Determine the (x, y) coordinate at the center of the cell enclosing the given text.  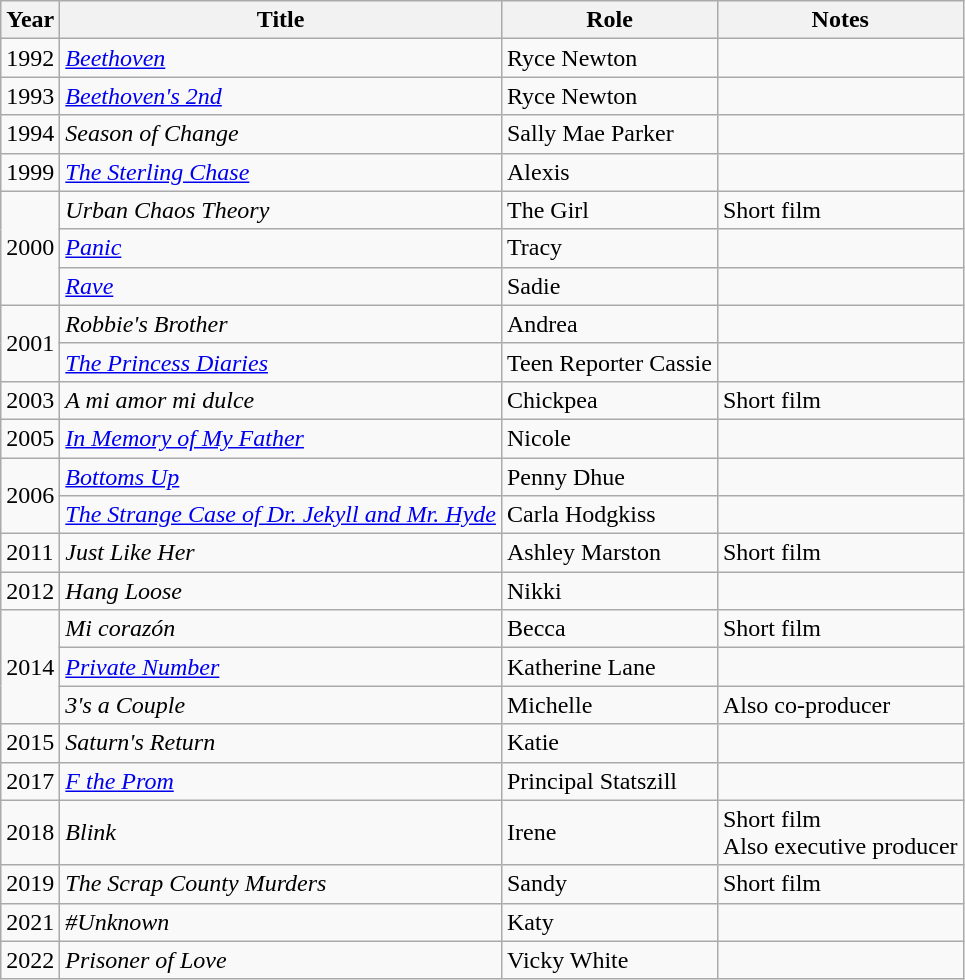
#Unknown (281, 922)
Sandy (609, 884)
Season of Change (281, 134)
Sally Mae Parker (609, 134)
Chickpea (609, 400)
The Girl (609, 210)
F the Prom (281, 781)
2021 (30, 922)
2000 (30, 248)
The Princess Diaries (281, 362)
The Sterling Chase (281, 172)
Role (609, 20)
Michelle (609, 705)
Private Number (281, 667)
Panic (281, 248)
Hang Loose (281, 591)
Alexis (609, 172)
2001 (30, 343)
2018 (30, 832)
2006 (30, 496)
In Memory of My Father (281, 438)
Andrea (609, 324)
Tracy (609, 248)
The Strange Case of Dr. Jekyll and Mr. Hyde (281, 515)
Robbie's Brother (281, 324)
Beethoven (281, 58)
Title (281, 20)
Urban Chaos Theory (281, 210)
Beethoven's 2nd (281, 96)
Sadie (609, 286)
The Scrap County Murders (281, 884)
Carla Hodgkiss (609, 515)
Irene (609, 832)
Vicky White (609, 960)
A mi amor mi dulce (281, 400)
Principal Statszill (609, 781)
Nicole (609, 438)
2005 (30, 438)
Notes (840, 20)
Rave (281, 286)
2003 (30, 400)
Just Like Her (281, 553)
2019 (30, 884)
3's a Couple (281, 705)
Bottoms Up (281, 477)
2012 (30, 591)
1992 (30, 58)
Prisoner of Love (281, 960)
2015 (30, 743)
2011 (30, 553)
1999 (30, 172)
Katy (609, 922)
Nikki (609, 591)
1993 (30, 96)
Year (30, 20)
Saturn's Return (281, 743)
Katie (609, 743)
2014 (30, 667)
Teen Reporter Cassie (609, 362)
Also co-producer (840, 705)
Katherine Lane (609, 667)
2022 (30, 960)
Penny Dhue (609, 477)
2017 (30, 781)
Short filmAlso executive producer (840, 832)
Becca (609, 629)
Ashley Marston (609, 553)
1994 (30, 134)
Blink (281, 832)
Mi corazón (281, 629)
